From the cell containing the given text, extract its center point as [x, y] coordinate. 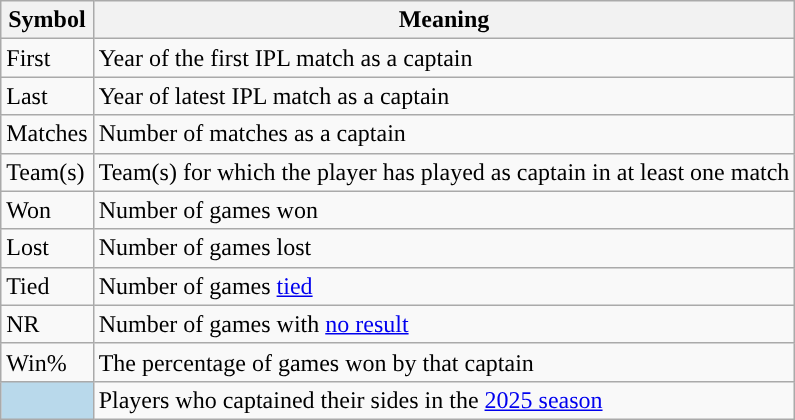
Won [47, 210]
NR [47, 324]
Year of the first IPL match as a captain [444, 58]
Team(s) [47, 172]
Symbol [47, 20]
Matches [47, 134]
Number of games lost [444, 248]
Team(s) for which the player has played as captain in at least one match [444, 172]
First [47, 58]
Number of games with no result [444, 324]
Number of matches as a captain [444, 134]
Win% [47, 362]
Players who captained their sides in the 2025 season [444, 400]
Meaning [444, 20]
Number of games tied [444, 286]
Tied [47, 286]
Lost [47, 248]
Year of latest IPL match as a captain [444, 96]
The percentage of games won by that captain [444, 362]
Number of games won [444, 210]
Last [47, 96]
